Find where the given text appears and provide that cell's center as (x, y) coordinate. 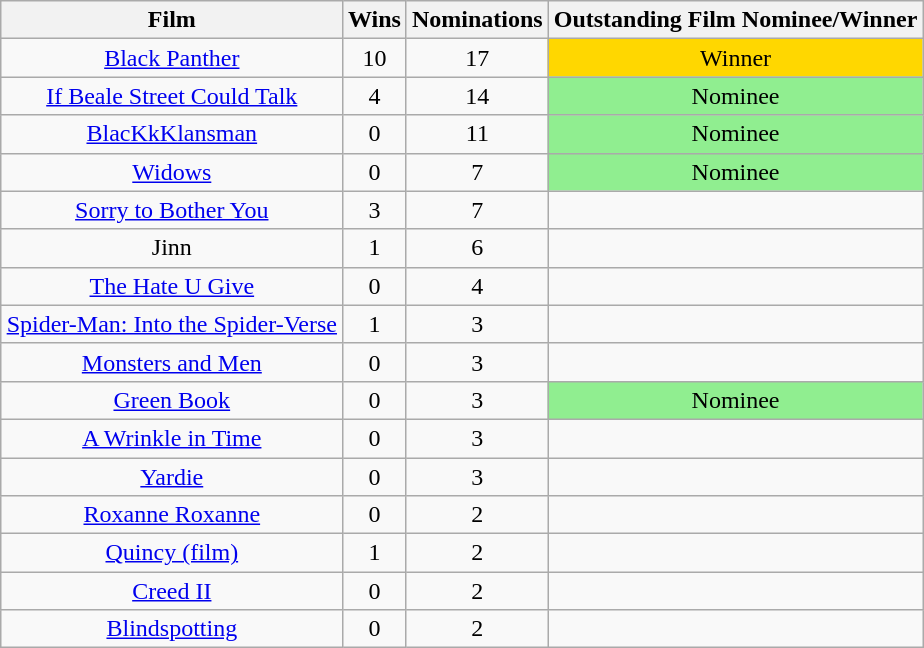
Yardie (172, 477)
Sorry to Bother You (172, 210)
Outstanding Film Nominee/Winner (736, 20)
Film (172, 20)
17 (477, 58)
Blindspotting (172, 629)
Quincy (film) (172, 553)
Spider-Man: Into the Spider-Verse (172, 324)
Nominations (477, 20)
11 (477, 134)
Green Book (172, 400)
A Wrinkle in Time (172, 438)
The Hate U Give (172, 286)
Widows (172, 172)
10 (374, 58)
6 (477, 248)
Monsters and Men (172, 362)
Creed II (172, 591)
Wins (374, 20)
Jinn (172, 248)
BlacKkKlansman (172, 134)
Black Panther (172, 58)
Winner (736, 58)
Roxanne Roxanne (172, 515)
If Beale Street Could Talk (172, 96)
14 (477, 96)
